Pinpoint the cell where the given text exists, returning its (X, Y) midpoint coordinate. 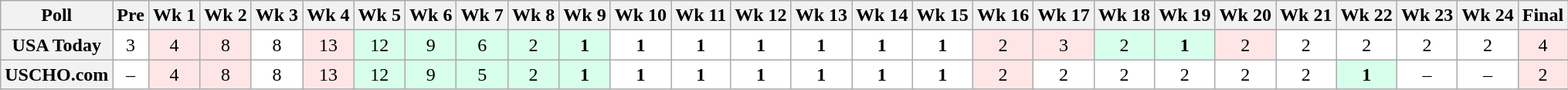
Wk 18 (1124, 16)
USA Today (57, 45)
Wk 1 (174, 16)
Wk 9 (585, 16)
USCHO.com (57, 74)
Pre (131, 16)
Wk 5 (379, 16)
Wk 20 (1245, 16)
Wk 2 (226, 16)
Final (1543, 16)
Wk 22 (1366, 16)
Poll (57, 16)
Wk 13 (821, 16)
Wk 15 (942, 16)
Wk 21 (1306, 16)
Wk 14 (882, 16)
Wk 23 (1427, 16)
Wk 3 (277, 16)
Wk 11 (701, 16)
Wk 7 (482, 16)
Wk 24 (1488, 16)
5 (482, 74)
Wk 10 (640, 16)
Wk 6 (431, 16)
Wk 4 (328, 16)
Wk 8 (533, 16)
Wk 12 (761, 16)
6 (482, 45)
Wk 17 (1064, 16)
Wk 16 (1003, 16)
Wk 19 (1185, 16)
